Pinpoint the cell where the given text exists, returning its [X, Y] midpoint coordinate. 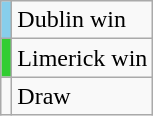
Draw [82, 96]
Dublin win [82, 20]
Limerick win [82, 58]
